Scan for the cell matching the given text and deliver its (x, y) coordinate at center. 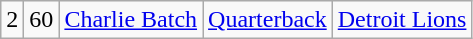
60 (42, 20)
Charlie Batch (131, 20)
2 (12, 20)
Quarterback (268, 20)
Detroit Lions (402, 20)
